From the cell containing the given text, extract its center point as [X, Y] coordinate. 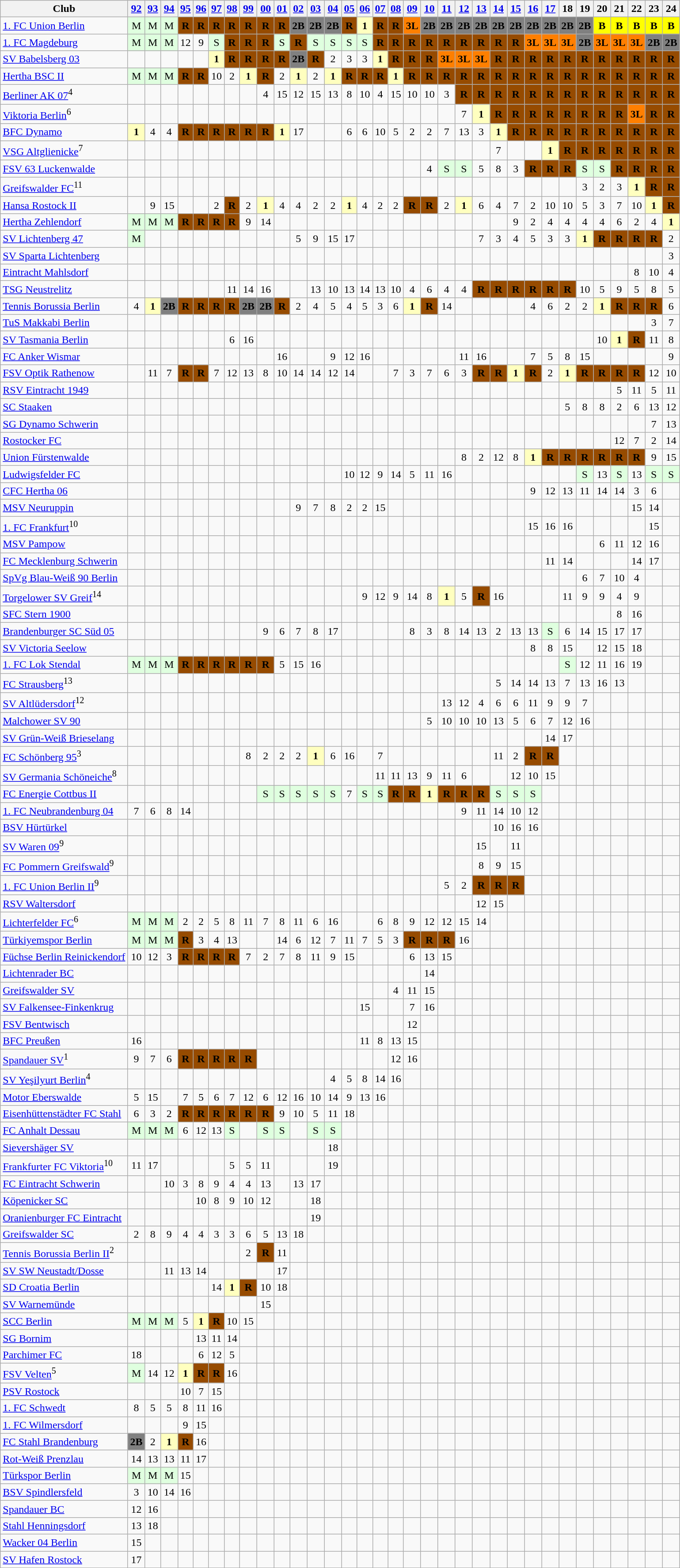
FSV Bentwisch [64, 1024]
RSV Eintracht 1949 [64, 390]
1. FC Union Berlin II9 [64, 885]
FSV 63 Luckenwalde [64, 169]
97 [217, 9]
SD Croatia Berlin [64, 1288]
FSV Velten5 [64, 1373]
FC Mecklenburg Schwerin [64, 561]
FC Eintracht Schwerin [64, 1184]
Greifswalder SC [64, 1234]
Viktoria Berlin6 [64, 114]
Spandauer SV1 [64, 1059]
92 [136, 9]
SV Sparta Lichtenberg [64, 256]
SV Falkensee-Finkenkrug [64, 1007]
Spandauer BC [64, 1509]
1. FC Neubrandenburg 04 [64, 811]
Sievershäger SV [64, 1148]
Hertha BSC II [64, 76]
Berliner AK 074 [64, 95]
Lichterfelder FC6 [64, 921]
07 [380, 9]
05 [349, 9]
FSV Optik Rathenow [64, 373]
03 [315, 9]
Hertha Zehlendorf [64, 222]
02 [299, 9]
Stahl Henningsdorf [64, 1526]
Greifswalder FC11 [64, 187]
Brandenburger SC Süd 05 [64, 631]
Tennis Borussia Berlin [64, 306]
Ludwigsfelder FC [64, 474]
BSV Spindlersfeld [64, 1492]
95 [186, 9]
Frankfurter FC Viktoria10 [64, 1166]
FC Anker Wismar [64, 356]
FC Stahl Brandenburg [64, 1442]
21 [619, 9]
SV Lichtenberg 47 [64, 239]
PSV Rostock [64, 1391]
09 [412, 9]
FC Anhalt Dessau [64, 1131]
Türkiyemspor Berlin [64, 940]
Oranienburger FC Eintracht [64, 1217]
MSV Neuruppin [64, 508]
94 [169, 9]
SC Staaken [64, 407]
98 [232, 9]
MSV Pampow [64, 544]
04 [333, 9]
Club [64, 9]
SV Hafen Rostock [64, 1560]
FC Strausberg13 [64, 683]
TSG Neustrelitz [64, 289]
00 [266, 9]
SV Tasmania Berlin [64, 340]
SFC Stern 1900 [64, 614]
06 [365, 9]
SG Bornim [64, 1338]
Lichtenrader BC [64, 973]
FC Energie Cottbus II [64, 794]
CFC Hertha 06 [64, 491]
1. FC Magdeburg [64, 42]
93 [153, 9]
SV Waren 099 [64, 846]
Greifswalder SV [64, 990]
SG Dynamo Schwerin [64, 424]
Motor Eberswalde [64, 1097]
SV Grün-Weiß Brieselang [64, 738]
BSV Hürtürkel [64, 828]
Tennis Borussia Berlin II2 [64, 1253]
VSG Altglienicke7 [64, 150]
20 [602, 9]
Eintracht Mahlsdorf [64, 273]
24 [671, 9]
1. FC Wilmersdorf [64, 1425]
Rot-Weiß Prenzlau [64, 1458]
Wacker 04 Berlin [64, 1543]
23 [654, 9]
Köpenicker SC [64, 1201]
SV Babelsberg 03 [64, 59]
SV Yeşilyurt Berlin4 [64, 1079]
Torgelower SV Greif14 [64, 596]
SV Germania Schöneiche8 [64, 776]
1. FC Lok Stendal [64, 665]
22 [636, 9]
1. FC Union Berlin [64, 26]
08 [396, 9]
SV SW Neustadt/Dosse [64, 1271]
Parchimer FC [64, 1355]
FC Pommern Greifswald9 [64, 866]
BFC Dynamo [64, 132]
SV Altlüdersdorf12 [64, 703]
1. FC Schwedt [64, 1408]
01 [282, 9]
SV Warnemünde [64, 1304]
99 [248, 9]
Union Fürstenwalde [64, 457]
SpVg Blau-Weiß 90 Berlin [64, 578]
SV Victoria Seelow [64, 648]
Füchse Berlin Reinickendorf [64, 957]
Eisenhüttenstädter FC Stahl [64, 1114]
Malchower SV 90 [64, 721]
RSV Waltersdorf [64, 903]
Türkspor Berlin [64, 1475]
Hansa Rostock II [64, 205]
BFC Preußen [64, 1041]
FC Schönberg 953 [64, 756]
SCC Berlin [64, 1321]
96 [201, 9]
1. FC Frankfurt10 [64, 526]
Rostocker FC [64, 440]
TuS Makkabi Berlin [64, 323]
